For the text-containing cell, return its midpoint in [X, Y] coordinate format. 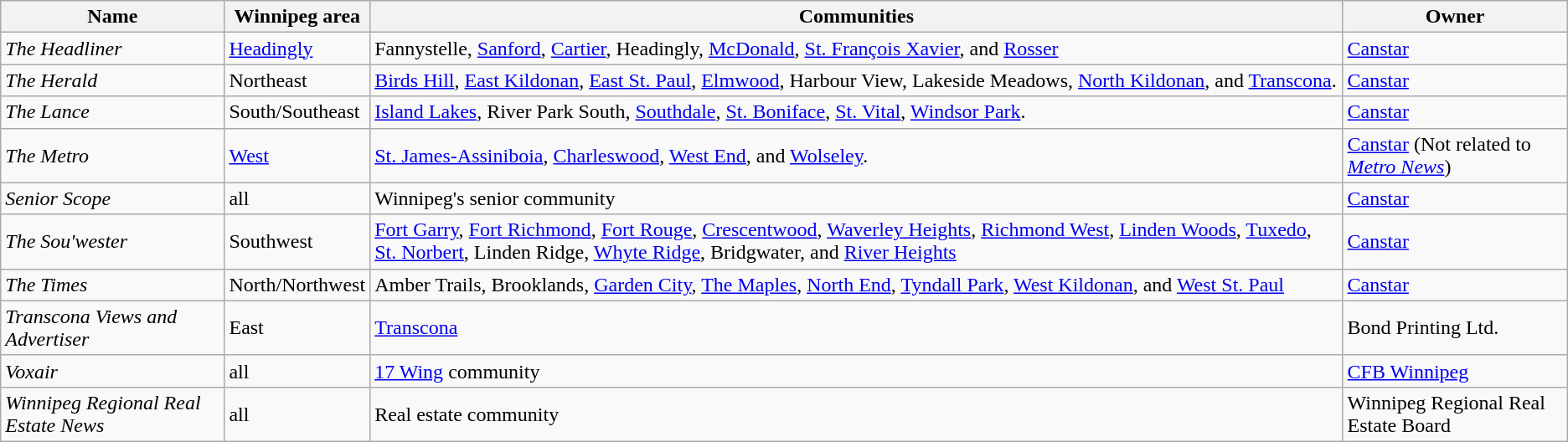
West [297, 156]
Voxair [112, 371]
The Herald [112, 80]
Southwest [297, 241]
St. James-Assiniboia, Charleswood, West End, and Wolseley. [856, 156]
Amber Trails, Brooklands, Garden City, The Maples, North End, Tyndall Park, West Kildonan, and West St. Paul [856, 285]
Fannystelle, Sanford, Cartier, Headingly, McDonald, St. François Xavier, and Rosser [856, 49]
Winnipeg area [297, 17]
South/Southeast [297, 112]
Winnipeg's senior community [856, 198]
East [297, 328]
Real estate community [856, 414]
The Headliner [112, 49]
Canstar (Not related to Metro News) [1455, 156]
Northeast [297, 80]
Senior Scope [112, 198]
Bond Printing Ltd. [1455, 328]
Name [112, 17]
Transcona Views and Advertiser [112, 328]
North/Northwest [297, 285]
Winnipeg Regional Real Estate News [112, 414]
The Times [112, 285]
CFB Winnipeg [1455, 371]
Headingly [297, 49]
Birds Hill, East Kildonan, East St. Paul, Elmwood, Harbour View, Lakeside Meadows, North Kildonan, and Transcona. [856, 80]
Communities [856, 17]
17 Wing community [856, 371]
Island Lakes, River Park South, Southdale, St. Boniface, St. Vital, Windsor Park. [856, 112]
Winnipeg Regional Real Estate Board [1455, 414]
The Metro [112, 156]
Owner [1455, 17]
Transcona [856, 328]
The Lance [112, 112]
The Sou'wester [112, 241]
